Return the [X, Y] coordinate for the center point of the cell that contains the specified text.  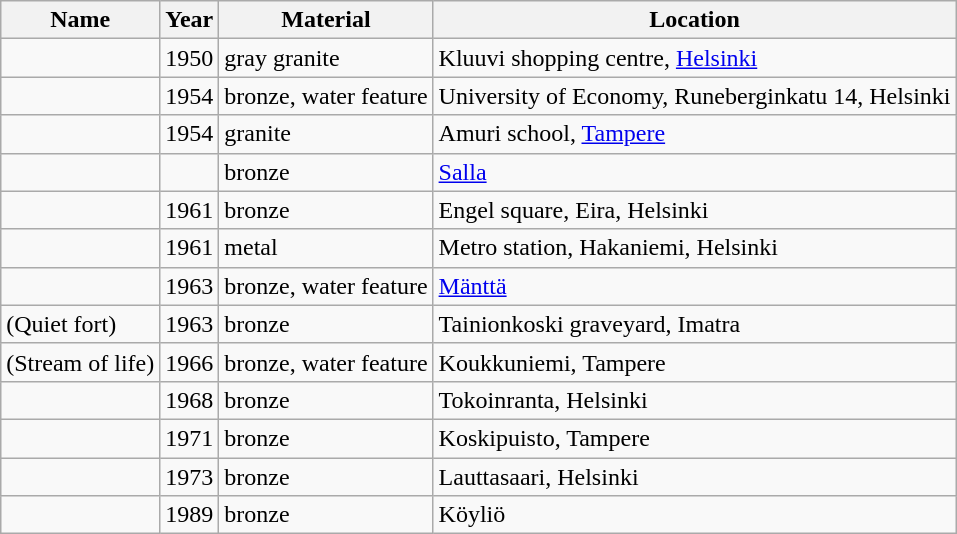
Material [326, 20]
Lauttasaari, Helsinki [694, 477]
1966 [190, 362]
Koukkuniemi, Tampere [694, 362]
1971 [190, 438]
1973 [190, 477]
Amuri school, Tampere [694, 134]
Köyliö [694, 515]
Tokoinranta, Helsinki [694, 400]
1989 [190, 515]
Name [80, 20]
Metro station, Hakaniemi, Helsinki [694, 248]
Salla [694, 172]
University of Economy, Runeberginkatu 14, Helsinki [694, 96]
Tainionkoski graveyard, Imatra [694, 324]
(Quiet fort) [80, 324]
granite [326, 134]
Koskipuisto, Tampere [694, 438]
1950 [190, 58]
1968 [190, 400]
Engel square, Eira, Helsinki [694, 210]
Year [190, 20]
metal [326, 248]
(Stream of life) [80, 362]
Mänttä [694, 286]
Location [694, 20]
gray granite [326, 58]
Kluuvi shopping centre, Helsinki [694, 58]
